Search for the cell housing the specified text and yield its (x, y) center coordinate. 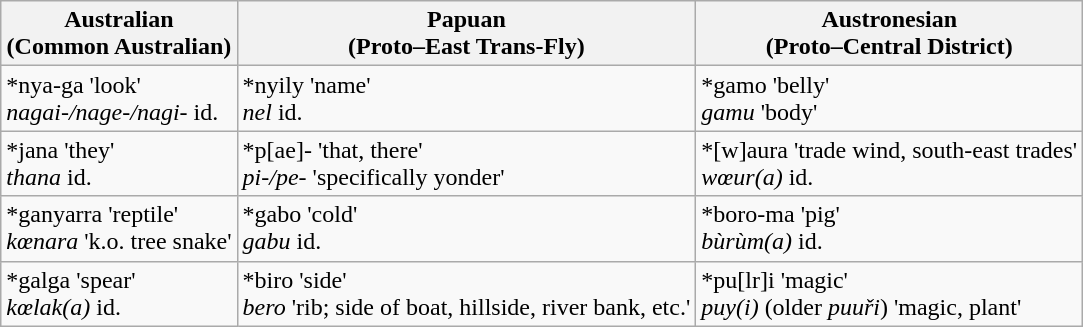
*ganyarra 'reptile' kœnara 'k.o. tree snake' (119, 228)
Australian (Common Australian) (119, 34)
*pu[lr]i 'magic' puy(i) (older puuři) 'magic, plant' (890, 294)
*nyily 'name' nel id. (466, 98)
*biro 'side' bero 'rib; side of boat, hillside, river bank, etc.' (466, 294)
*p[ae]- 'that, there' pi-/pe- 'specifically yonder' (466, 164)
Austronesian (Proto–Central District) (890, 34)
*[w]aura 'trade wind, south-east trades' wœur(a) id. (890, 164)
*jana 'they' thana id. (119, 164)
*nya-ga 'look' nagai-/nage-/nagi- id. (119, 98)
Papuan (Proto–East Trans-Fly) (466, 34)
*gabo 'cold' gabu id. (466, 228)
*gamo 'belly' gamu 'body' (890, 98)
*galga 'spear' kœlak(a) id. (119, 294)
*boro-ma 'pig' bùrùm(a) id. (890, 228)
